Provide the [X, Y] coordinate of the cell's center where the given text is located.  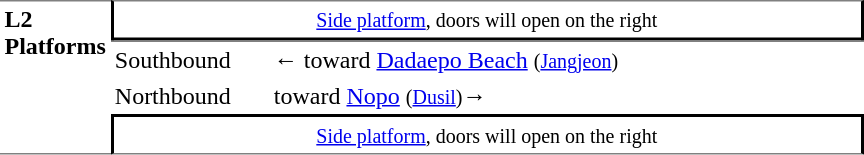
L2Platforms [55, 77]
toward Nopo (Dusil)→ [566, 96]
← toward Dadaepo Beach (Jangjeon) [566, 59]
Southbound [190, 59]
Northbound [190, 96]
